Output the (x, y) coordinate of the center of the cell containing the given text.  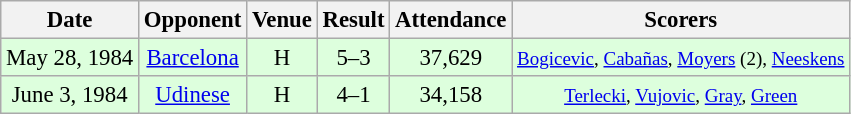
Terlecki, Vujovic, Gray, Green (681, 95)
Opponent (193, 20)
May 28, 1984 (70, 58)
4–1 (354, 95)
37,629 (451, 58)
Barcelona (193, 58)
Scorers (681, 20)
Attendance (451, 20)
Bogicevic, Cabañas, Moyers (2), Neeskens (681, 58)
Udinese (193, 95)
Result (354, 20)
5–3 (354, 58)
Venue (282, 20)
June 3, 1984 (70, 95)
Date (70, 20)
34,158 (451, 95)
